Extract the [X, Y] coordinate from the center of the cell holding the provided text.  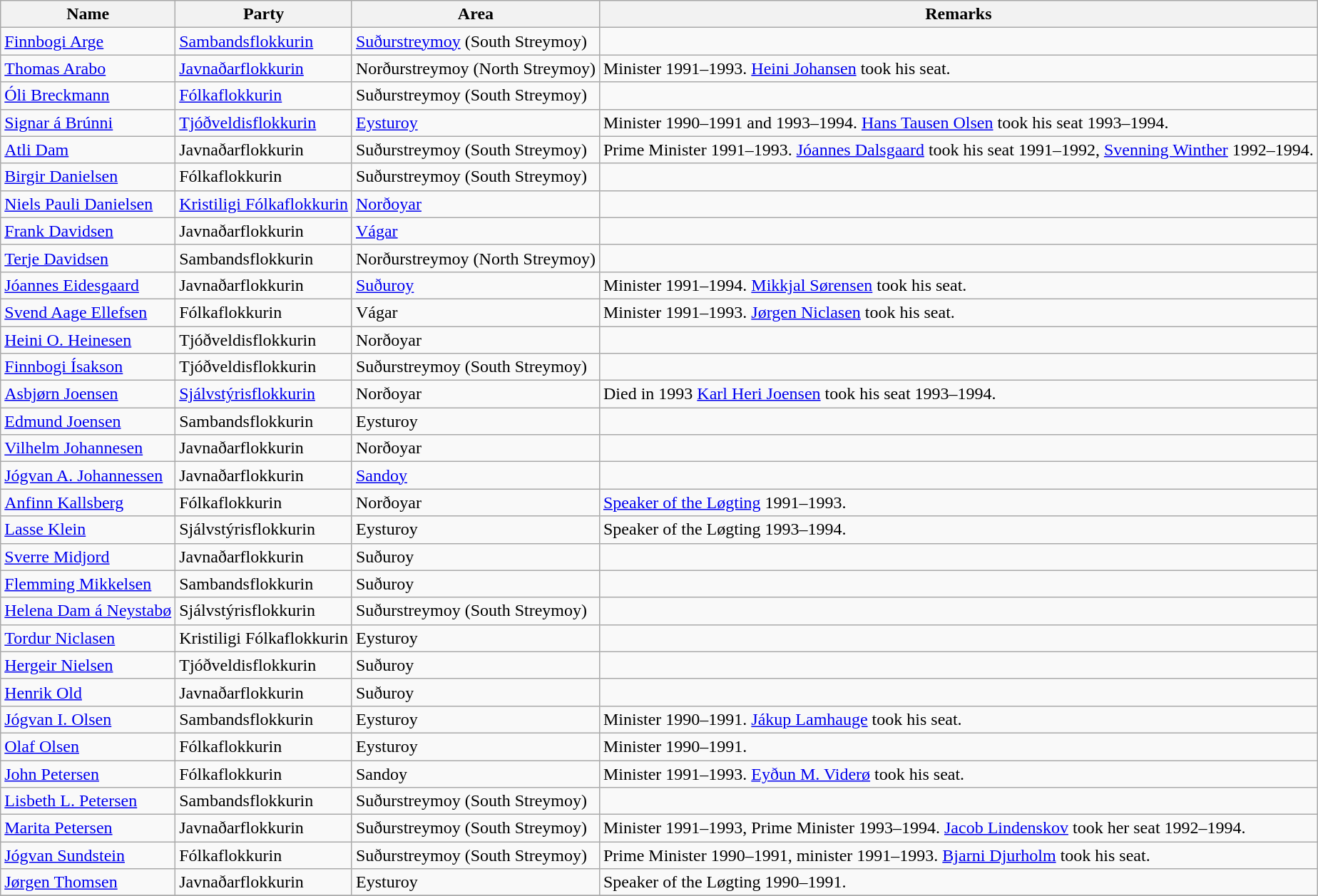
Speaker of the Løgting 1991–1993. [959, 503]
Prime Minister 1990–1991, minister 1991–1993. Bjarni Djurholm took his seat. [959, 855]
Helena Dam á Neystabø [88, 611]
Terje Davidsen [88, 258]
Name [88, 14]
Frank Davidsen [88, 231]
Speaker of the Løgting 1993–1994. [959, 530]
Sverre Midjord [88, 557]
Minister 1991–1993. Jørgen Niclasen took his seat. [959, 312]
Minister 1991–1993. Heini Johansen took his seat. [959, 68]
Area [475, 14]
Lisbeth L. Petersen [88, 801]
Signar á Brúnni [88, 123]
Jóannes Eidesgaard [88, 285]
Asbjørn Joensen [88, 394]
Vilhelm Johannesen [88, 448]
Speaker of the Løgting 1990–1991. [959, 882]
Minister 1990–1991. Jákup Lamhauge took his seat. [959, 719]
Jørgen Thomsen [88, 882]
Jógvan I. Olsen [88, 719]
Henrik Old [88, 692]
Minister 1990–1991. [959, 746]
Hergeir Nielsen [88, 665]
Minister 1991–1993. Eyðun M. Viderø took his seat. [959, 773]
Niels Pauli Danielsen [88, 204]
Minister 1991–1993, Prime Minister 1993–1994. Jacob Lindenskov took her seat 1992–1994. [959, 828]
Birgir Danielsen [88, 177]
Heini O. Heinesen [88, 340]
Jógvan Sundstein [88, 855]
Flemming Mikkelsen [88, 584]
Party [264, 14]
Minister 1991–1994. Mikkjal Sørensen took his seat. [959, 285]
Died in 1993 Karl Heri Joensen took his seat 1993–1994. [959, 394]
John Petersen [88, 773]
Tordur Niclasen [88, 638]
Edmund Joensen [88, 421]
Finnbogi Arge [88, 41]
Svend Aage Ellefsen [88, 312]
Óli Breckmann [88, 96]
Finnbogi Ísakson [88, 367]
Anfinn Kallsberg [88, 503]
Marita Petersen [88, 828]
Atli Dam [88, 150]
Remarks [959, 14]
Minister 1990–1991 and 1993–1994. Hans Tausen Olsen took his seat 1993–1994. [959, 123]
Thomas Arabo [88, 68]
Prime Minister 1991–1993. Jóannes Dalsgaard took his seat 1991–1992, Svenning Winther 1992–1994. [959, 150]
Lasse Klein [88, 530]
Jógvan A. Johannessen [88, 475]
Olaf Olsen [88, 746]
